Detect which cell encompasses the target text, then output its [X, Y] center coordinate. 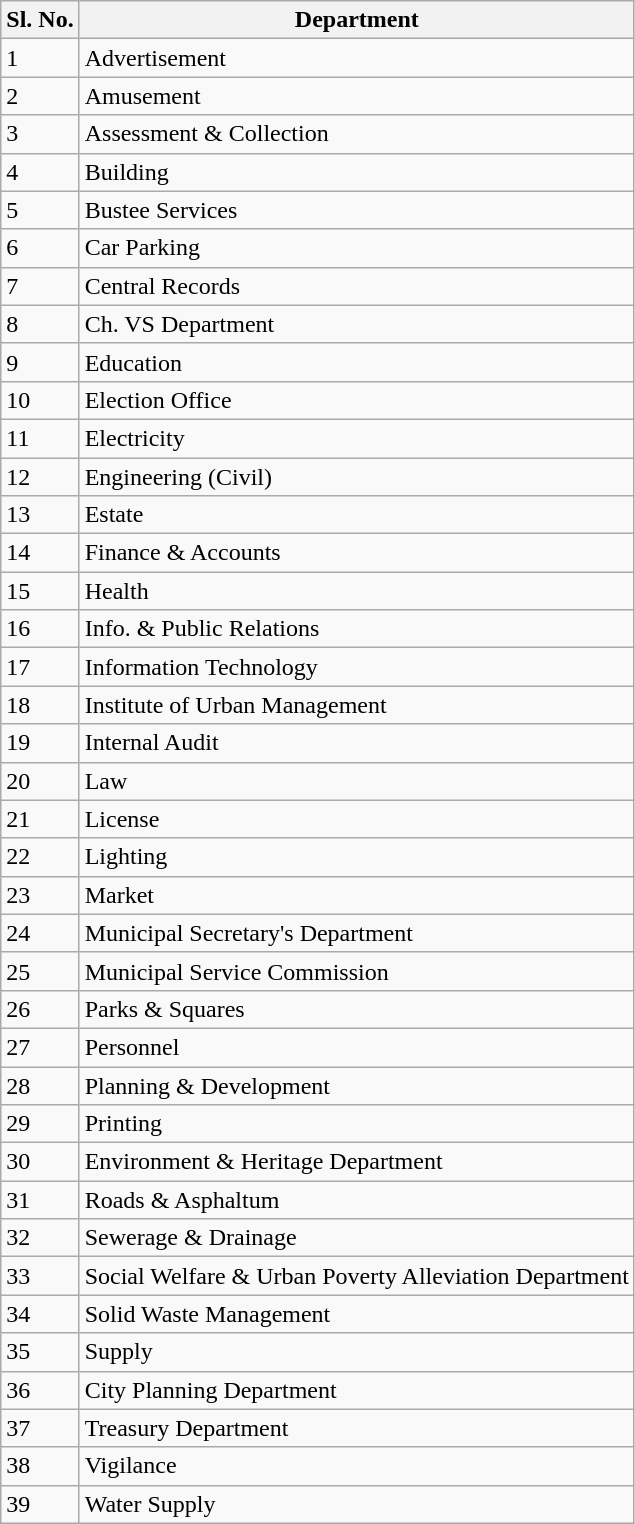
2 [40, 96]
License [356, 819]
11 [40, 438]
22 [40, 857]
18 [40, 705]
21 [40, 819]
Internal Audit [356, 743]
7 [40, 286]
Department [356, 20]
35 [40, 1352]
Amusement [356, 96]
17 [40, 667]
25 [40, 971]
Planning & Development [356, 1085]
9 [40, 362]
36 [40, 1390]
Finance & Accounts [356, 553]
Social Welfare & Urban Poverty Alleviation Department [356, 1276]
Municipal Service Commission [356, 971]
38 [40, 1466]
29 [40, 1124]
33 [40, 1276]
12 [40, 477]
Building [356, 172]
Car Parking [356, 248]
15 [40, 591]
31 [40, 1200]
Roads & Asphaltum [356, 1200]
Election Office [356, 400]
30 [40, 1162]
8 [40, 324]
Ch. VS Department [356, 324]
23 [40, 895]
34 [40, 1314]
Education [356, 362]
24 [40, 933]
32 [40, 1238]
Treasury Department [356, 1428]
Information Technology [356, 667]
Environment & Heritage Department [356, 1162]
Water Supply [356, 1504]
Sewerage & Drainage [356, 1238]
5 [40, 210]
Estate [356, 515]
Parks & Squares [356, 1009]
Law [356, 781]
4 [40, 172]
Info. & Public Relations [356, 629]
Market [356, 895]
20 [40, 781]
Bustee Services [356, 210]
19 [40, 743]
10 [40, 400]
Lighting [356, 857]
1 [40, 58]
Sl. No. [40, 20]
Solid Waste Management [356, 1314]
39 [40, 1504]
27 [40, 1047]
37 [40, 1428]
Printing [356, 1124]
6 [40, 248]
13 [40, 515]
26 [40, 1009]
16 [40, 629]
Municipal Secretary's Department [356, 933]
Personnel [356, 1047]
Engineering (Civil) [356, 477]
Health [356, 591]
Electricity [356, 438]
Assessment & Collection [356, 134]
Central Records [356, 286]
Supply [356, 1352]
Institute of Urban Management [356, 705]
14 [40, 553]
City Planning Department [356, 1390]
28 [40, 1085]
Advertisement [356, 58]
Vigilance [356, 1466]
3 [40, 134]
